Output the [x, y] coordinate of the center of the cell containing the given text.  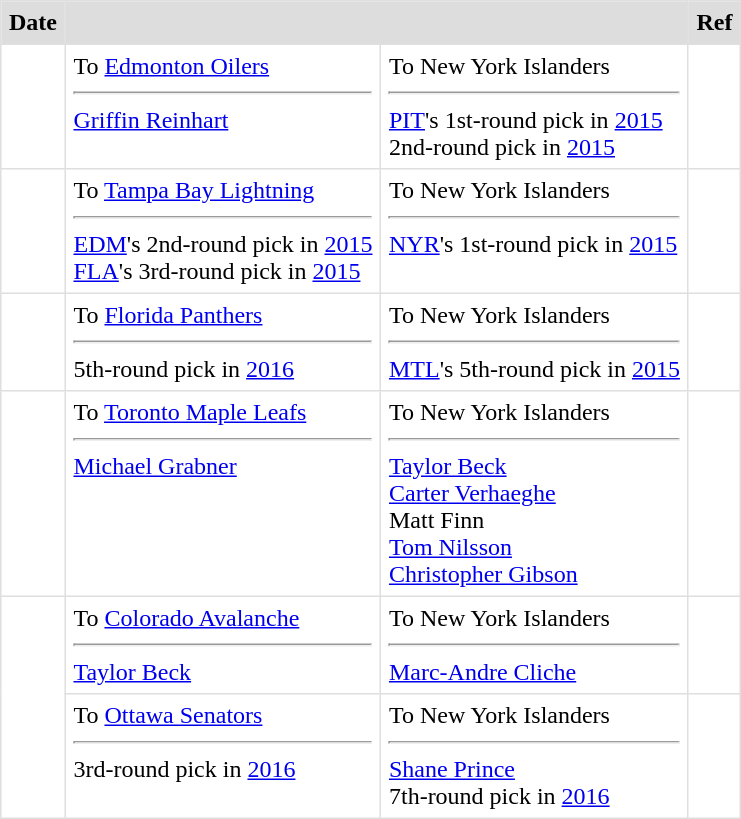
Date [33, 23]
To Florida Panthers 5th-round pick in 2016 [222, 342]
Ref [714, 23]
To Colorado AvalancheTaylor Beck [222, 645]
To Ottawa Senators3rd-round pick in 2016 [222, 756]
To New York Islanders MTL's 5th-round pick in 2015 [534, 342]
To New York Islanders PIT's 1st-round pick in 20152nd-round pick in 2015 [534, 106]
To Edmonton Oilers Griffin Reinhart [222, 106]
To New York Islanders Taylor BeckCarter VerhaegheMatt FinnTom NilssonChristopher Gibson [534, 494]
To New York Islanders Marc-Andre Cliche [534, 645]
To New York Islanders Shane Prince7th-round pick in 2016 [534, 756]
To New York Islanders NYR's 1st-round pick in 2015 [534, 231]
To Tampa Bay Lightning EDM's 2nd-round pick in 2015FLA's 3rd-round pick in 2015 [222, 231]
To Toronto Maple Leafs Michael Grabner [222, 494]
